Capture the cell that displays the provided text and extract its [x, y] central coordinate. 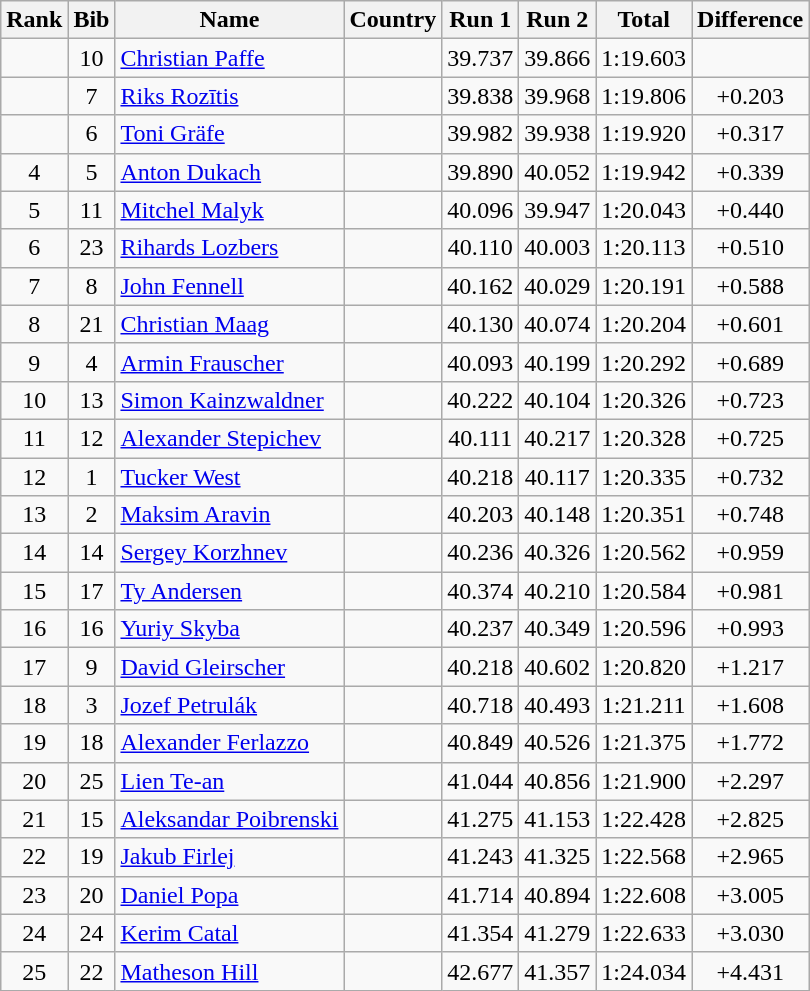
+0.317 [750, 134]
1:20.113 [644, 248]
+0.510 [750, 248]
39.866 [558, 58]
40.222 [480, 400]
+0.725 [750, 438]
Alexander Ferlazzo [230, 743]
Yuriy Skyba [230, 629]
Ty Andersen [230, 591]
1:22.428 [644, 819]
40.526 [558, 743]
1:20.292 [644, 362]
40.130 [480, 324]
40.856 [558, 781]
40.003 [558, 248]
+0.588 [750, 286]
Jozef Petrulák [230, 705]
41.153 [558, 819]
Mitchel Malyk [230, 210]
3 [92, 705]
+0.748 [750, 515]
40.326 [558, 553]
40.849 [480, 743]
Toni Gräfe [230, 134]
Country [393, 20]
Run 2 [558, 20]
Tucker West [230, 477]
41.044 [480, 781]
+2.297 [750, 781]
41.275 [480, 819]
1:20.326 [644, 400]
1:20.584 [644, 591]
40.210 [558, 591]
+0.440 [750, 210]
+0.601 [750, 324]
39.982 [480, 134]
1:20.191 [644, 286]
+0.959 [750, 553]
1:20.351 [644, 515]
40.162 [480, 286]
Maksim Aravin [230, 515]
1:22.608 [644, 895]
Aleksandar Poibrenski [230, 819]
Sergey Korzhnev [230, 553]
Alexander Stepichev [230, 438]
40.096 [480, 210]
40.237 [480, 629]
Armin Frauscher [230, 362]
Name [230, 20]
40.602 [558, 667]
39.890 [480, 172]
+0.993 [750, 629]
1:20.562 [644, 553]
1:20.328 [644, 438]
+1.217 [750, 667]
40.203 [480, 515]
1:19.806 [644, 96]
John Fennell [230, 286]
Rank [34, 20]
40.093 [480, 362]
1:20.043 [644, 210]
40.718 [480, 705]
1 [92, 477]
+3.005 [750, 895]
+2.965 [750, 857]
Rihards Lozbers [230, 248]
40.029 [558, 286]
41.357 [558, 971]
+4.431 [750, 971]
Lien Te-an [230, 781]
40.111 [480, 438]
2 [92, 515]
41.714 [480, 895]
40.104 [558, 400]
Christian Maag [230, 324]
40.236 [480, 553]
40.074 [558, 324]
Total [644, 20]
+0.723 [750, 400]
+0.689 [750, 362]
1:24.034 [644, 971]
39.838 [480, 96]
41.354 [480, 933]
40.493 [558, 705]
1:19.920 [644, 134]
Kerim Catal [230, 933]
+2.825 [750, 819]
Run 1 [480, 20]
Bib [92, 20]
1:20.596 [644, 629]
40.349 [558, 629]
1:20.820 [644, 667]
1:20.204 [644, 324]
41.279 [558, 933]
Jakub Firlej [230, 857]
+0.339 [750, 172]
+0.732 [750, 477]
39.968 [558, 96]
1:19.942 [644, 172]
40.217 [558, 438]
David Gleirscher [230, 667]
Daniel Popa [230, 895]
+1.608 [750, 705]
40.894 [558, 895]
42.677 [480, 971]
+3.030 [750, 933]
1:21.211 [644, 705]
40.117 [558, 477]
40.052 [558, 172]
39.737 [480, 58]
Riks Rozītis [230, 96]
41.243 [480, 857]
40.110 [480, 248]
Christian Paffe [230, 58]
1:22.568 [644, 857]
1:21.375 [644, 743]
+1.772 [750, 743]
Matheson Hill [230, 971]
1:22.633 [644, 933]
41.325 [558, 857]
1:20.335 [644, 477]
+0.203 [750, 96]
Simon Kainzwaldner [230, 400]
+0.981 [750, 591]
Anton Dukach [230, 172]
Difference [750, 20]
39.947 [558, 210]
40.199 [558, 362]
1:19.603 [644, 58]
40.148 [558, 515]
1:21.900 [644, 781]
40.374 [480, 591]
39.938 [558, 134]
